Return [X, Y] of the center of cell containing provided text 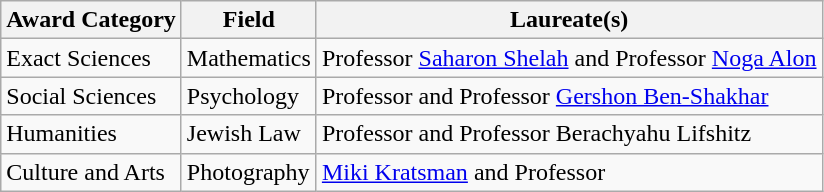
Photography [248, 172]
Social Sciences [92, 96]
Humanities [92, 134]
Culture and Arts [92, 172]
Exact Sciences [92, 58]
Jewish Law [248, 134]
Psychology [248, 96]
Field [248, 20]
Professor Saharon Shelah and Professor Noga Alon [569, 58]
Professor and Professor Gershon Ben-Shakhar [569, 96]
Miki Kratsman and Professor [569, 172]
Professor and Professor Berachyahu Lifshitz [569, 134]
Laureate(s) [569, 20]
Mathematics [248, 58]
Award Category [92, 20]
